Return the (X, Y) coordinate for the center point of the cell that contains the specified text.  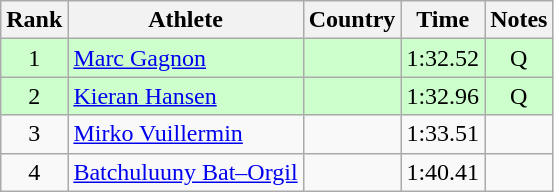
Mirko Vuillermin (186, 134)
Notes (519, 20)
Batchuluuny Bat–Orgil (186, 172)
1:32.52 (443, 58)
Athlete (186, 20)
4 (34, 172)
1:32.96 (443, 96)
1 (34, 58)
Marc Gagnon (186, 58)
3 (34, 134)
1:33.51 (443, 134)
Kieran Hansen (186, 96)
Country (352, 20)
1:40.41 (443, 172)
2 (34, 96)
Time (443, 20)
Rank (34, 20)
